Find where the given text appears and provide that cell's center as [x, y] coordinate. 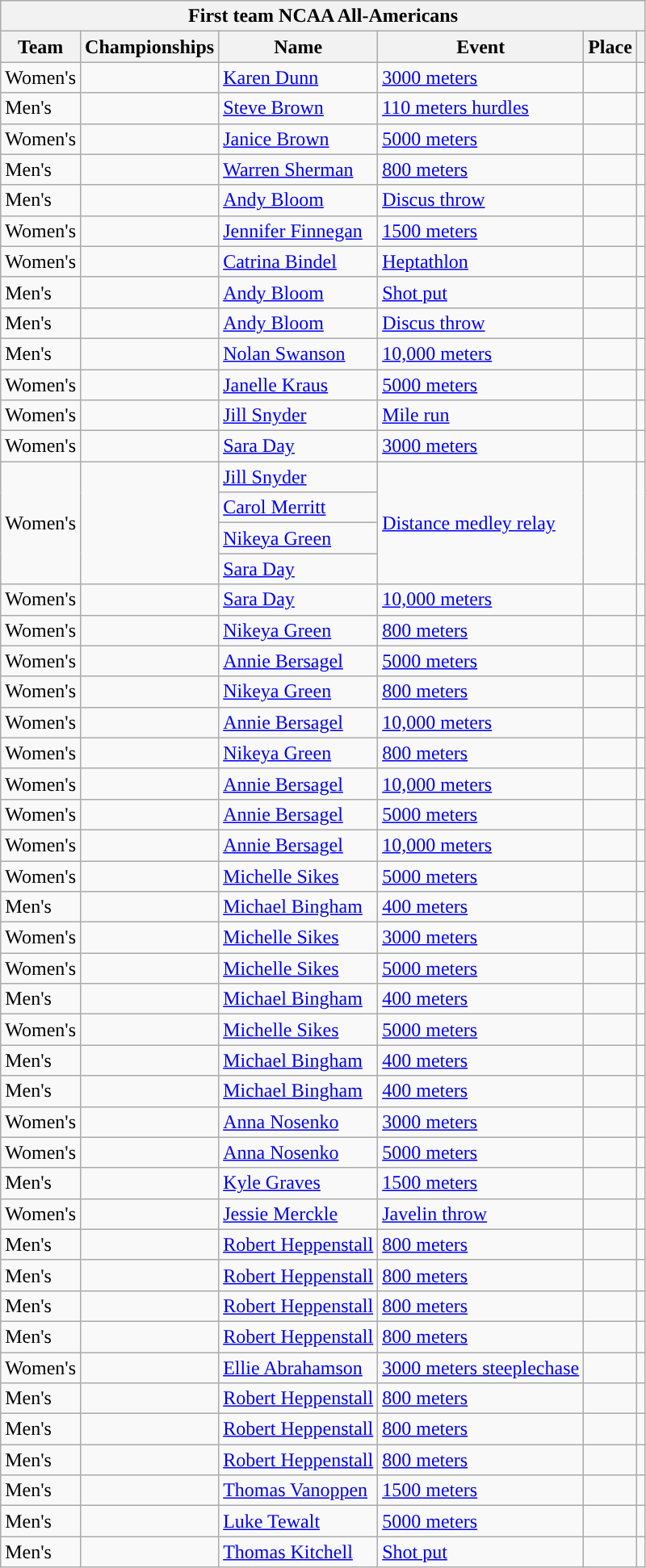
Nolan Swanson [299, 353]
Javelin throw [481, 1214]
Janelle Kraus [299, 385]
Event [481, 47]
Team [40, 47]
Jennifer Finnegan [299, 231]
Heptathlon [481, 261]
110 meters hurdles [481, 108]
Kyle Graves [299, 1183]
Catrina Bindel [299, 261]
Thomas Kitchell [299, 1552]
3000 meters steeplechase [481, 1368]
Janice Brown [299, 139]
Championships [150, 47]
Warren Sherman [299, 169]
Steve Brown [299, 108]
Luke Tewalt [299, 1521]
Karen Dunn [299, 77]
Jessie Merckle [299, 1214]
Distance medley relay [481, 523]
Name [299, 47]
Ellie Abrahamson [299, 1368]
Place [610, 47]
Carol Merritt [299, 508]
First team NCAA All-Americans [323, 16]
Mile run [481, 416]
Thomas Vanoppen [299, 1491]
